Identify which cell holds the provided text, then report its (x, y) central coordinate. 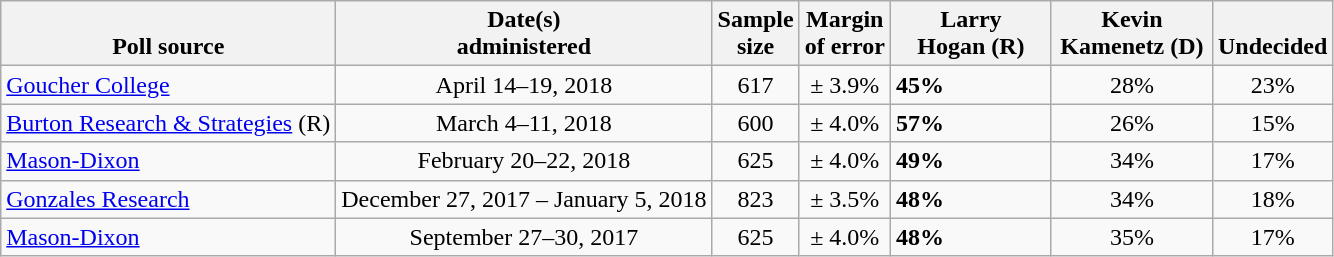
Date(s)administered (524, 34)
September 27–30, 2017 (524, 237)
35% (1132, 237)
April 14–19, 2018 (524, 85)
45% (970, 85)
December 27, 2017 – January 5, 2018 (524, 199)
18% (1272, 199)
Burton Research & Strategies (R) (168, 123)
57% (970, 123)
March 4–11, 2018 (524, 123)
15% (1272, 123)
KevinKamenetz (D) (1132, 34)
Marginof error (844, 34)
Goucher College (168, 85)
Samplesize (756, 34)
26% (1132, 123)
February 20–22, 2018 (524, 161)
± 3.5% (844, 199)
Undecided (1272, 34)
LarryHogan (R) (970, 34)
600 (756, 123)
Gonzales Research (168, 199)
28% (1132, 85)
± 3.9% (844, 85)
23% (1272, 85)
49% (970, 161)
617 (756, 85)
823 (756, 199)
Poll source (168, 34)
